Return the (x, y) coordinate for the center point of the cell that contains the specified text.  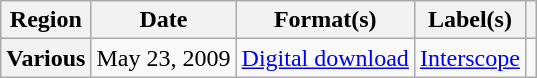
Region (46, 20)
Format(s) (325, 20)
Various (46, 58)
Interscope (470, 58)
Digital download (325, 58)
Date (164, 20)
Label(s) (470, 20)
May 23, 2009 (164, 58)
